Find where the given text appears and provide that cell's center as (X, Y) coordinate. 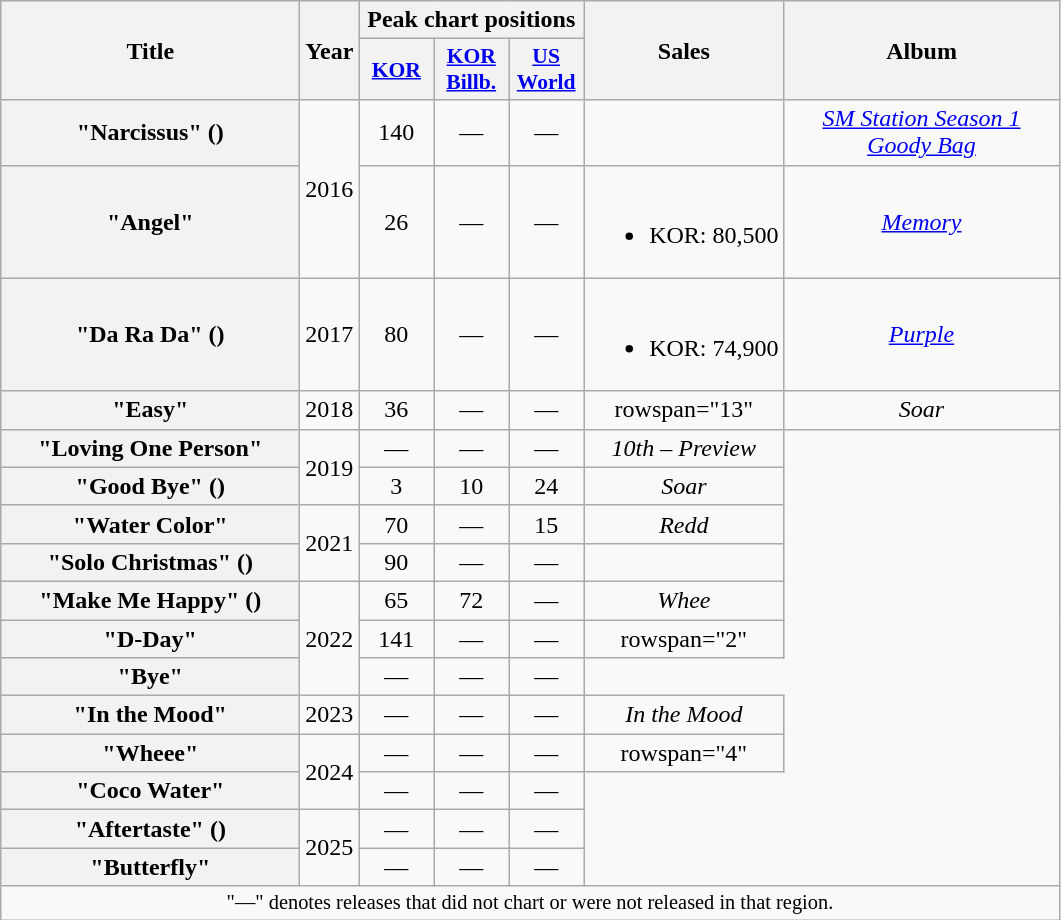
SM Station Season 1 Goody Bag (922, 132)
"Water Color" (150, 524)
"Make Me Happy" () (150, 600)
"Wheee" (150, 753)
"Butterfly" (150, 867)
Sales (684, 50)
Memory (922, 222)
26 (396, 222)
141 (396, 639)
"Angel" (150, 222)
Year (330, 50)
3 (396, 486)
rowspan="13" (684, 410)
140 (396, 132)
"Da Ra Da" () (150, 334)
36 (396, 410)
2016 (330, 189)
rowspan="4" (684, 753)
KOR: 80,500 (684, 222)
2025 (330, 848)
Purple (922, 334)
Redd (684, 524)
In the Mood (684, 715)
KORBillb. (472, 70)
"Coco Water" (150, 791)
"Good Bye" () (150, 486)
US World (546, 70)
65 (396, 600)
2024 (330, 772)
10 (472, 486)
2023 (330, 715)
72 (472, 600)
15 (546, 524)
KOR: 74,900 (684, 334)
"Solo Christmas" () (150, 562)
KOR (396, 70)
2022 (330, 638)
Whee (684, 600)
"Narcissus" () (150, 132)
24 (546, 486)
90 (396, 562)
"—" denotes releases that did not chart or were not released in that region. (530, 903)
70 (396, 524)
2021 (330, 543)
"Bye" (150, 677)
rowspan="2" (684, 639)
2018 (330, 410)
Peak chart positions (472, 20)
10th – Preview (684, 448)
2017 (330, 334)
"D-Day" (150, 639)
"Loving One Person" (150, 448)
80 (396, 334)
2019 (330, 467)
Album (922, 50)
"In the Mood" (150, 715)
"Aftertaste" () (150, 829)
Title (150, 50)
"Easy" (150, 410)
